Provide the (X, Y) coordinate of the cell's center where the given text is located.  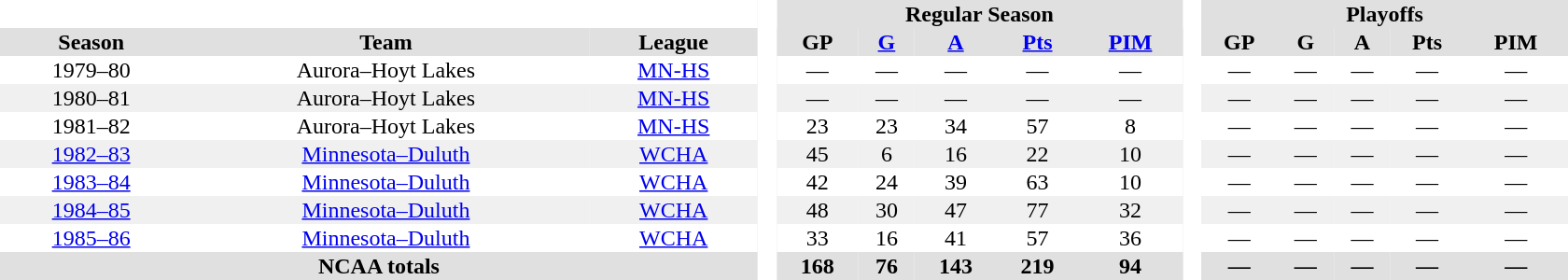
League (674, 42)
219 (1038, 266)
Regular Season (980, 14)
8 (1129, 126)
32 (1129, 210)
Playoffs (1385, 14)
Team (385, 42)
22 (1038, 154)
33 (818, 238)
45 (818, 154)
36 (1129, 238)
48 (818, 210)
1985–86 (91, 238)
1984–85 (91, 210)
6 (887, 154)
47 (956, 210)
42 (818, 182)
41 (956, 238)
Season (91, 42)
30 (887, 210)
63 (1038, 182)
94 (1129, 266)
76 (887, 266)
1981–82 (91, 126)
143 (956, 266)
1980–81 (91, 98)
77 (1038, 210)
39 (956, 182)
24 (887, 182)
1982–83 (91, 154)
34 (956, 126)
1979–80 (91, 70)
1983–84 (91, 182)
168 (818, 266)
NCAA totals (379, 266)
